Extract the [x, y] coordinate from the center of the cell holding the provided text.  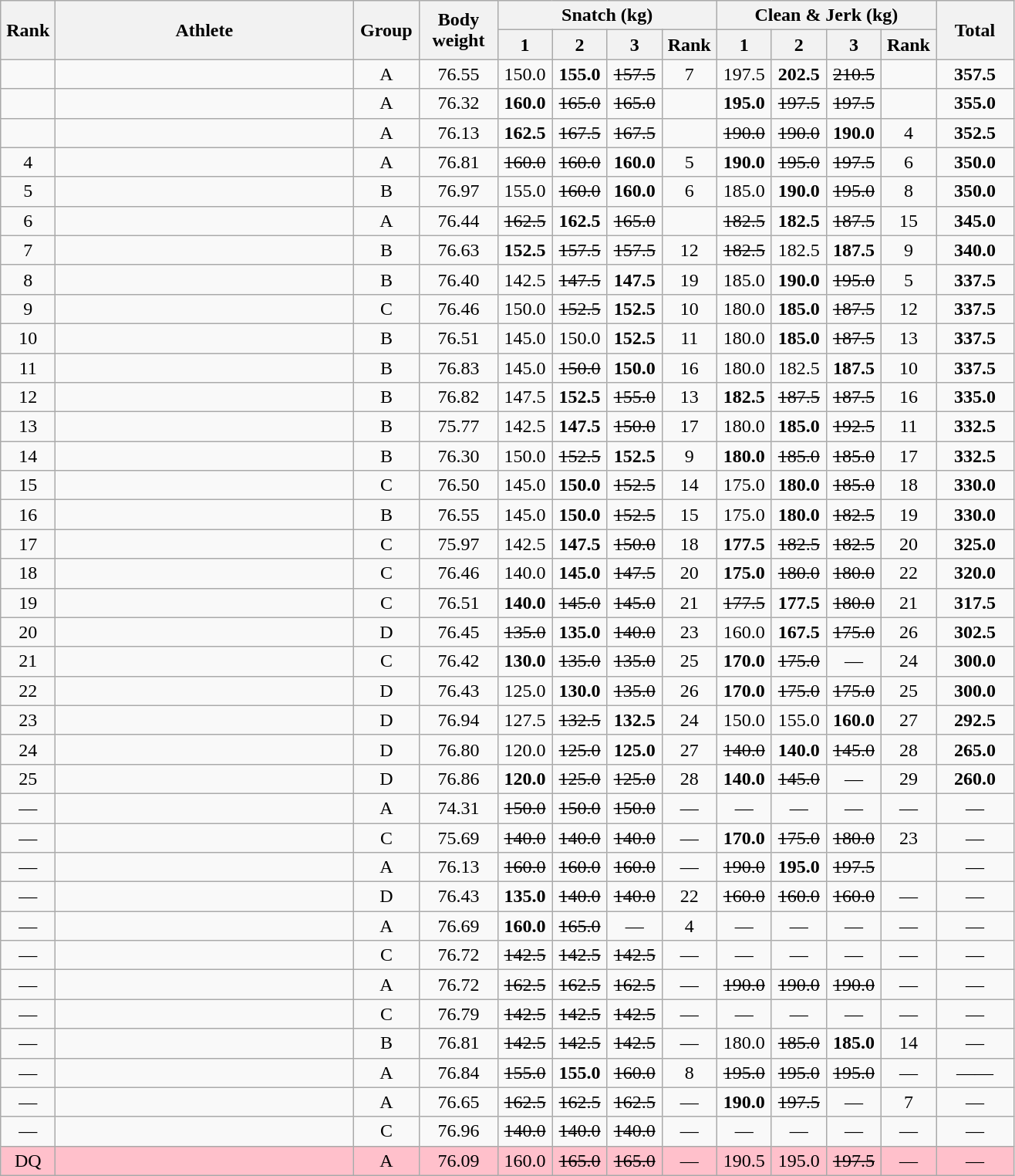
76.45 [458, 632]
76.79 [458, 1014]
357.5 [975, 74]
Snatch (kg) [607, 15]
76.09 [458, 1161]
76.83 [458, 368]
340.0 [975, 250]
190.5 [744, 1161]
345.0 [975, 221]
76.80 [458, 749]
75.69 [458, 837]
—— [975, 1073]
192.5 [853, 427]
75.97 [458, 544]
355.0 [975, 103]
76.44 [458, 221]
320.0 [975, 573]
202.5 [799, 74]
335.0 [975, 397]
127.5 [524, 720]
76.63 [458, 250]
265.0 [975, 749]
76.84 [458, 1073]
76.82 [458, 397]
317.5 [975, 603]
76.30 [458, 456]
75.77 [458, 427]
Body weight [458, 30]
Athlete [204, 30]
Total [975, 30]
76.50 [458, 485]
76.97 [458, 191]
74.31 [458, 808]
325.0 [975, 544]
352.5 [975, 133]
DQ [28, 1161]
260.0 [975, 779]
76.69 [458, 926]
Clean & Jerk (kg) [826, 15]
292.5 [975, 720]
76.40 [458, 279]
29 [909, 779]
76.42 [458, 661]
76.96 [458, 1131]
210.5 [853, 74]
76.65 [458, 1102]
302.5 [975, 632]
76.86 [458, 779]
76.94 [458, 720]
Group [386, 30]
76.32 [458, 103]
